Provide the [x, y] coordinate of the cell's center where the given text is located.  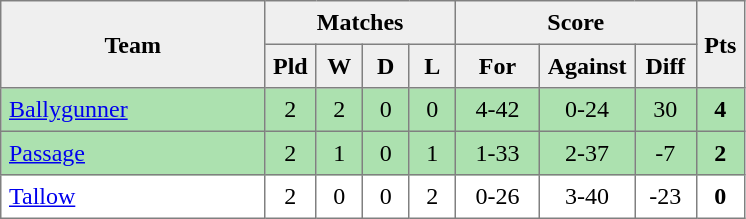
Score [576, 23]
Pld [290, 66]
D [385, 66]
Matches [360, 23]
Ballygunner [133, 110]
2-37 [586, 153]
Passage [133, 153]
0-24 [586, 110]
Pts [720, 44]
0-26 [497, 197]
-23 [666, 197]
Diff [666, 66]
W [339, 66]
Team [133, 44]
3-40 [586, 197]
L [432, 66]
For [497, 66]
30 [666, 110]
Tallow [133, 197]
4 [720, 110]
Against [586, 66]
4-42 [497, 110]
-7 [666, 153]
1-33 [497, 153]
